Output the [x, y] coordinate of the center of the cell containing the given text.  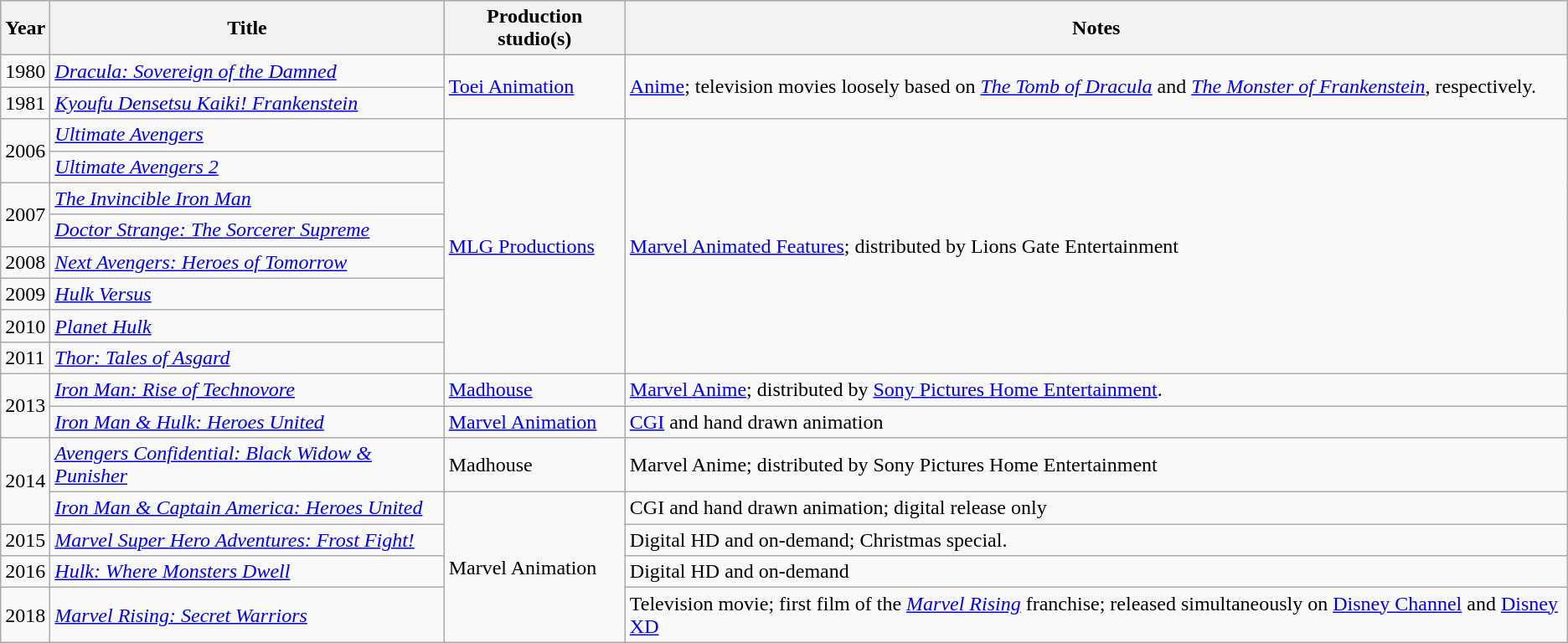
Iron Man & Captain America: Heroes United [247, 508]
Marvel Rising: Secret Warriors [247, 615]
Title [247, 28]
Thor: Tales of Asgard [247, 358]
2007 [25, 214]
Production studio(s) [534, 28]
Next Avengers: Heroes of Tomorrow [247, 262]
1980 [25, 71]
Toei Animation [534, 87]
Television movie; first film of the Marvel Rising franchise; released simultaneously on Disney Channel and Disney XD [1096, 615]
The Invincible Iron Man [247, 198]
Year [25, 28]
2009 [25, 294]
1981 [25, 103]
CGI and hand drawn animation; digital release only [1096, 508]
Hulk: Where Monsters Dwell [247, 572]
2016 [25, 572]
Marvel Anime; distributed by Sony Pictures Home Entertainment. [1096, 389]
2014 [25, 481]
Kyoufu Densetsu Kaiki! Frankenstein [247, 103]
Iron Man & Hulk: Heroes United [247, 421]
Marvel Anime; distributed by Sony Pictures Home Entertainment [1096, 466]
MLG Productions [534, 246]
Digital HD and on-demand; Christmas special. [1096, 540]
2018 [25, 615]
Anime; television movies loosely based on The Tomb of Dracula and The Monster of Frankenstein, respectively. [1096, 87]
Marvel Animated Features; distributed by Lions Gate Entertainment [1096, 246]
Avengers Confidential: Black Widow & Punisher [247, 466]
2015 [25, 540]
2008 [25, 262]
2006 [25, 151]
CGI and hand drawn animation [1096, 421]
Hulk Versus [247, 294]
Digital HD and on-demand [1096, 572]
2013 [25, 405]
Planet Hulk [247, 326]
Doctor Strange: The Sorcerer Supreme [247, 230]
Iron Man: Rise of Technovore [247, 389]
2011 [25, 358]
Dracula: Sovereign of the Damned [247, 71]
Ultimate Avengers [247, 135]
Ultimate Avengers 2 [247, 167]
2010 [25, 326]
Notes [1096, 28]
Marvel Super Hero Adventures: Frost Fight! [247, 540]
